Return the [x, y] coordinate for the center point of the cell that contains the specified text.  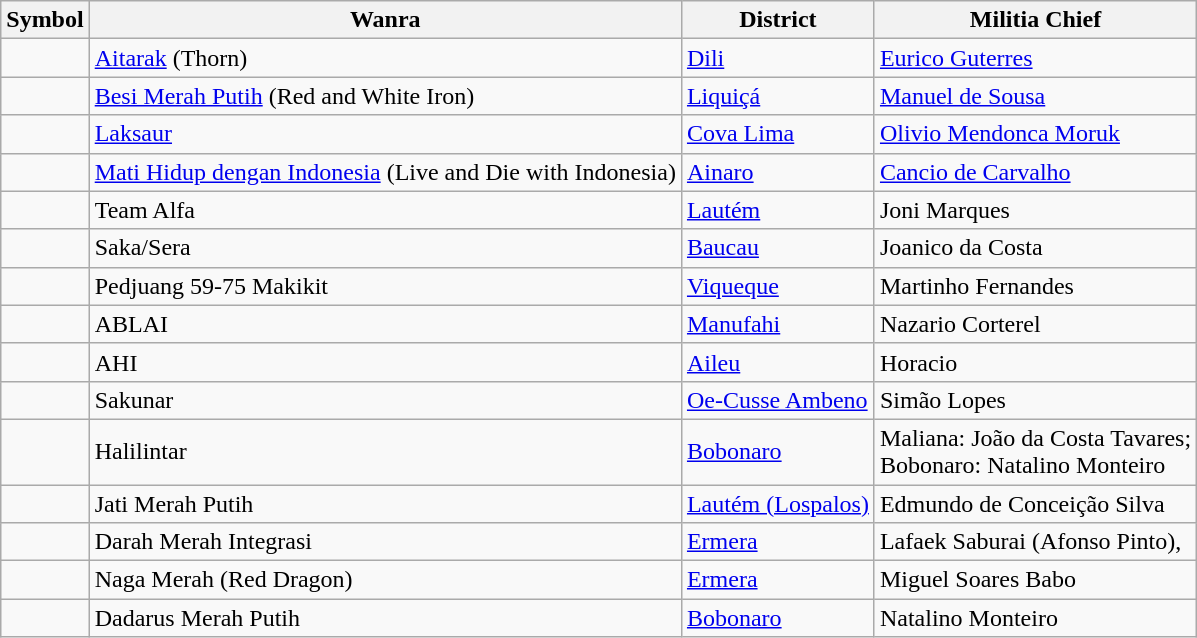
District [778, 20]
Jati Merah Putih [385, 503]
Maliana: João da Costa Tavares;Bobonaro: Natalino Monteiro [1035, 452]
Naga Merah (Red Dragon) [385, 580]
Oe-Cusse Ambeno [778, 400]
Lautém (Lospalos) [778, 503]
AHI [385, 362]
Besi Merah Putih (Red and White Iron) [385, 96]
Dili [778, 58]
Ainaro [778, 172]
Dadarus Merah Putih [385, 618]
Pedjuang 59-75 Makikit [385, 286]
Aitarak (Thorn) [385, 58]
Martinho Fernandes [1035, 286]
Natalino Monteiro [1035, 618]
Liquiçá [778, 96]
Aileu [778, 362]
Baucau [778, 248]
Halilintar [385, 452]
Cancio de Carvalho [1035, 172]
Nazario Corterel [1035, 324]
ABLAI [385, 324]
Symbol [45, 20]
Simão Lopes [1035, 400]
Lafaek Saburai (Afonso Pinto), [1035, 542]
Viqueque [778, 286]
Miguel Soares Babo [1035, 580]
Mati Hidup dengan Indonesia (Live and Die with Indonesia) [385, 172]
Wanra [385, 20]
Team Alfa [385, 210]
Horacio [1035, 362]
Joanico da Costa [1035, 248]
Manufahi [778, 324]
Saka/Sera [385, 248]
Militia Chief [1035, 20]
Eurico Guterres [1035, 58]
Olivio Mendonca Moruk [1035, 134]
Darah Merah Integrasi [385, 542]
Cova Lima [778, 134]
Manuel de Sousa [1035, 96]
Laksaur [385, 134]
Joni Marques [1035, 210]
Sakunar [385, 400]
Lautém [778, 210]
Edmundo de Conceição Silva [1035, 503]
